For the text-containing cell, return its midpoint in [X, Y] coordinate format. 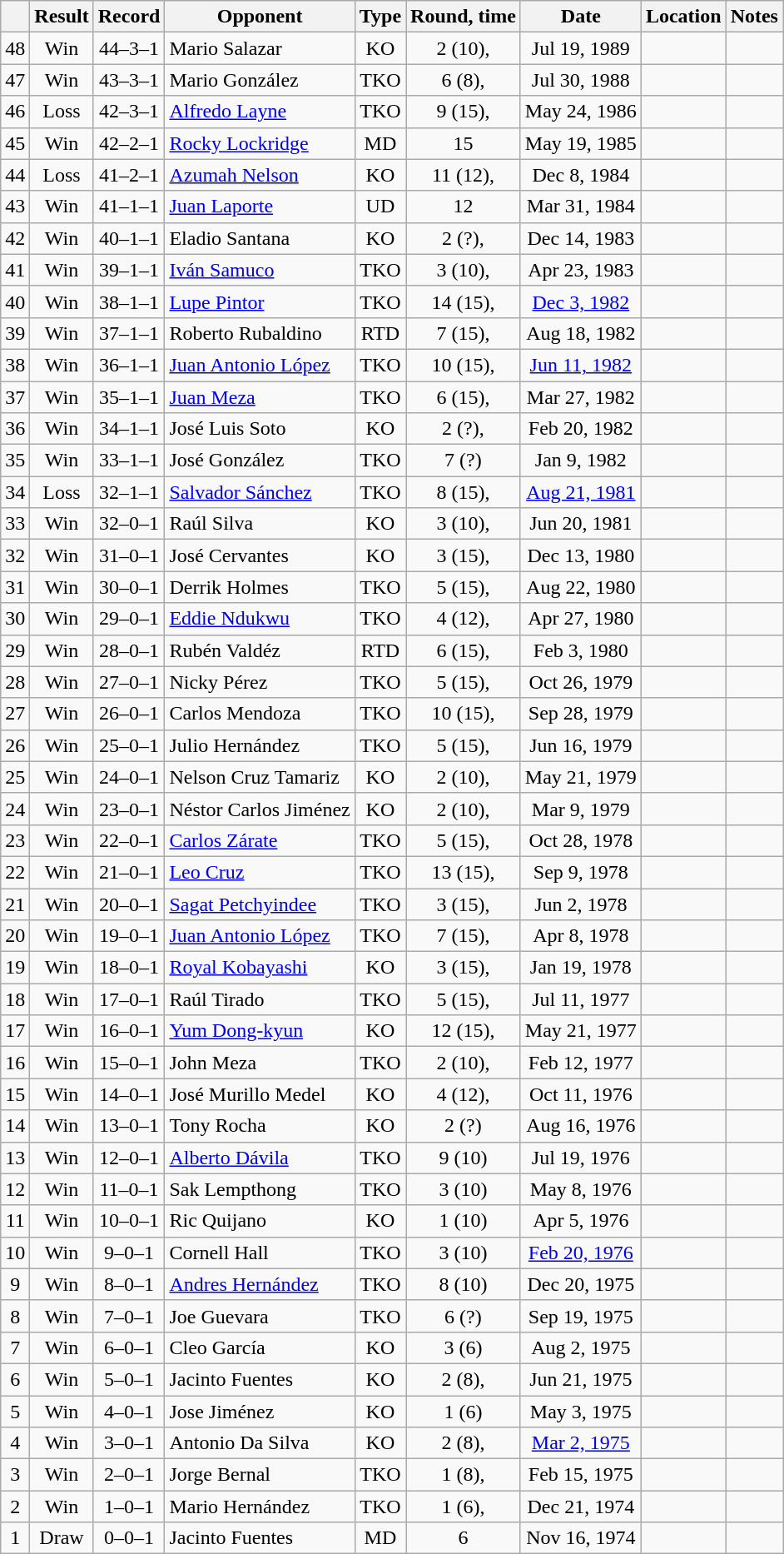
Andres Hernández [260, 1284]
29–0–1 [129, 619]
31–0–1 [129, 555]
May 8, 1976 [581, 1189]
44–3–1 [129, 48]
14 (15), [464, 301]
Jan 19, 1978 [581, 968]
Jul 11, 1977 [581, 999]
44 [15, 175]
Aug 21, 1981 [581, 492]
Ric Quijano [260, 1221]
43–3–1 [129, 80]
Feb 20, 1976 [581, 1253]
May 24, 1986 [581, 112]
37–1–1 [129, 333]
6 (8), [464, 80]
21–0–1 [129, 872]
40–1–1 [129, 238]
11 [15, 1221]
22 [15, 872]
Iván Samuco [260, 270]
Aug 18, 1982 [581, 333]
Sep 19, 1975 [581, 1316]
8 (10) [464, 1284]
27–0–1 [129, 682]
Eddie Ndukwu [260, 619]
7 (?) [464, 461]
11 (12), [464, 175]
Rocky Lockridge [260, 143]
Jose Jiménez [260, 1412]
25–0–1 [129, 745]
13 (15), [464, 872]
Apr 23, 1983 [581, 270]
42–2–1 [129, 143]
17 [15, 1031]
John Meza [260, 1063]
Carlos Zárate [260, 840]
Apr 8, 1978 [581, 936]
23 [15, 840]
33 [15, 524]
42–3–1 [129, 112]
38–1–1 [129, 301]
Jul 19, 1989 [581, 48]
Azumah Nelson [260, 175]
Joe Guevara [260, 1316]
45 [15, 143]
Royal Kobayashi [260, 968]
13 [15, 1158]
Jan 9, 1982 [581, 461]
Tony Rocha [260, 1126]
Carlos Mendoza [260, 714]
Dec 3, 1982 [581, 301]
9 [15, 1284]
Jun 11, 1982 [581, 365]
Julio Hernández [260, 745]
2 [15, 1507]
Feb 3, 1980 [581, 650]
1 (6) [464, 1412]
Record [129, 17]
Lupe Pintor [260, 301]
9–0–1 [129, 1253]
Mario Salazar [260, 48]
39–1–1 [129, 270]
Mar 9, 1979 [581, 809]
Jun 21, 1975 [581, 1379]
18 [15, 999]
Raúl Tirado [260, 999]
17–0–1 [129, 999]
24 [15, 809]
16 [15, 1063]
30–0–1 [129, 587]
12–0–1 [129, 1158]
15–0–1 [129, 1063]
Alfredo Layne [260, 112]
May 19, 1985 [581, 143]
41 [15, 270]
José Luis Soto [260, 429]
42 [15, 238]
27 [15, 714]
Roberto Rubaldino [260, 333]
Round, time [464, 17]
Dec 13, 1980 [581, 555]
21 [15, 904]
Jul 30, 1988 [581, 80]
Sagat Petchyindee [260, 904]
8 (15), [464, 492]
48 [15, 48]
1 [15, 1538]
Raúl Silva [260, 524]
Juan Meza [260, 397]
Notes [754, 17]
Néstor Carlos Jiménez [260, 809]
Mario Hernández [260, 1507]
Mario González [260, 80]
47 [15, 80]
Jun 20, 1981 [581, 524]
3 (6) [464, 1347]
7 [15, 1347]
6–0–1 [129, 1347]
24–0–1 [129, 777]
Aug 16, 1976 [581, 1126]
1–0–1 [129, 1507]
9 (10) [464, 1158]
34–1–1 [129, 429]
Cornell Hall [260, 1253]
1 (6), [464, 1507]
7–0–1 [129, 1316]
34 [15, 492]
33–1–1 [129, 461]
31 [15, 587]
Sep 28, 1979 [581, 714]
13–0–1 [129, 1126]
43 [15, 207]
20 [15, 936]
26 [15, 745]
Opponent [260, 17]
26–0–1 [129, 714]
20–0–1 [129, 904]
Sep 9, 1978 [581, 872]
0–0–1 [129, 1538]
1 (8), [464, 1475]
Aug 2, 1975 [581, 1347]
José Murillo Medel [260, 1094]
28 [15, 682]
Dec 20, 1975 [581, 1284]
29 [15, 650]
Sak Lempthong [260, 1189]
9 (15), [464, 112]
Alberto Dávila [260, 1158]
Antonio Da Silva [260, 1443]
25 [15, 777]
8–0–1 [129, 1284]
32–1–1 [129, 492]
Yum Dong-kyun [260, 1031]
Feb 20, 1982 [581, 429]
1 (10) [464, 1221]
11–0–1 [129, 1189]
Result [62, 17]
19 [15, 968]
41–2–1 [129, 175]
40 [15, 301]
22–0–1 [129, 840]
Derrik Holmes [260, 587]
Oct 11, 1976 [581, 1094]
Juan Laporte [260, 207]
Leo Cruz [260, 872]
36–1–1 [129, 365]
19–0–1 [129, 936]
Mar 2, 1975 [581, 1443]
Nelson Cruz Tamariz [260, 777]
Mar 31, 1984 [581, 207]
37 [15, 397]
Aug 22, 1980 [581, 587]
36 [15, 429]
14 [15, 1126]
May 3, 1975 [581, 1412]
Oct 28, 1978 [581, 840]
3–0–1 [129, 1443]
8 [15, 1316]
José González [260, 461]
Type [380, 17]
Location [683, 17]
16–0–1 [129, 1031]
UD [380, 207]
2–0–1 [129, 1475]
May 21, 1979 [581, 777]
Feb 12, 1977 [581, 1063]
Cleo García [260, 1347]
Date [581, 17]
3 [15, 1475]
5 [15, 1412]
46 [15, 112]
Jorge Bernal [260, 1475]
Dec 14, 1983 [581, 238]
10 [15, 1253]
5–0–1 [129, 1379]
Oct 26, 1979 [581, 682]
Nov 16, 1974 [581, 1538]
35–1–1 [129, 397]
10–0–1 [129, 1221]
Draw [62, 1538]
18–0–1 [129, 968]
38 [15, 365]
Jun 16, 1979 [581, 745]
Jul 19, 1976 [581, 1158]
30 [15, 619]
23–0–1 [129, 809]
32 [15, 555]
José Cervantes [260, 555]
Salvador Sánchez [260, 492]
4 [15, 1443]
32–0–1 [129, 524]
39 [15, 333]
Dec 8, 1984 [581, 175]
2 (?) [464, 1126]
28–0–1 [129, 650]
6 (?) [464, 1316]
Apr 5, 1976 [581, 1221]
Dec 21, 1974 [581, 1507]
Mar 27, 1982 [581, 397]
12 (15), [464, 1031]
Jun 2, 1978 [581, 904]
Feb 15, 1975 [581, 1475]
41–1–1 [129, 207]
Nicky Pérez [260, 682]
4–0–1 [129, 1412]
Rubén Valdéz [260, 650]
35 [15, 461]
14–0–1 [129, 1094]
Apr 27, 1980 [581, 619]
May 21, 1977 [581, 1031]
Eladio Santana [260, 238]
